Identify which cell holds the provided text, then report its [x, y] central coordinate. 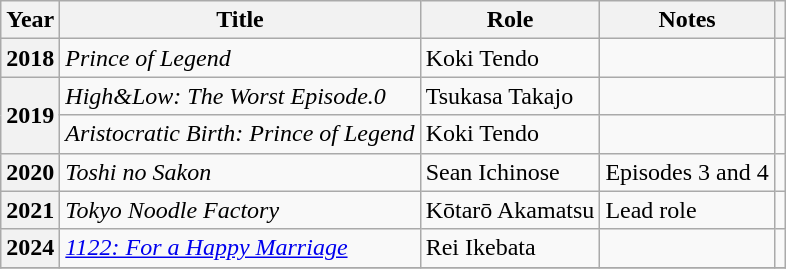
2024 [30, 248]
Sean Ichinose [510, 172]
2020 [30, 172]
Kōtarō Akamatsu [510, 210]
Lead role [687, 210]
Role [510, 20]
Episodes 3 and 4 [687, 172]
1122: For a Happy Marriage [240, 248]
Toshi no Sakon [240, 172]
Aristocratic Birth: Prince of Legend [240, 134]
Tsukasa Takajo [510, 96]
Prince of Legend [240, 58]
High&Low: The Worst Episode.0 [240, 96]
2018 [30, 58]
Rei Ikebata [510, 248]
Tokyo Noodle Factory [240, 210]
2019 [30, 115]
2021 [30, 210]
Title [240, 20]
Year [30, 20]
Notes [687, 20]
